Pinpoint the cell where the given text exists, returning its [X, Y] midpoint coordinate. 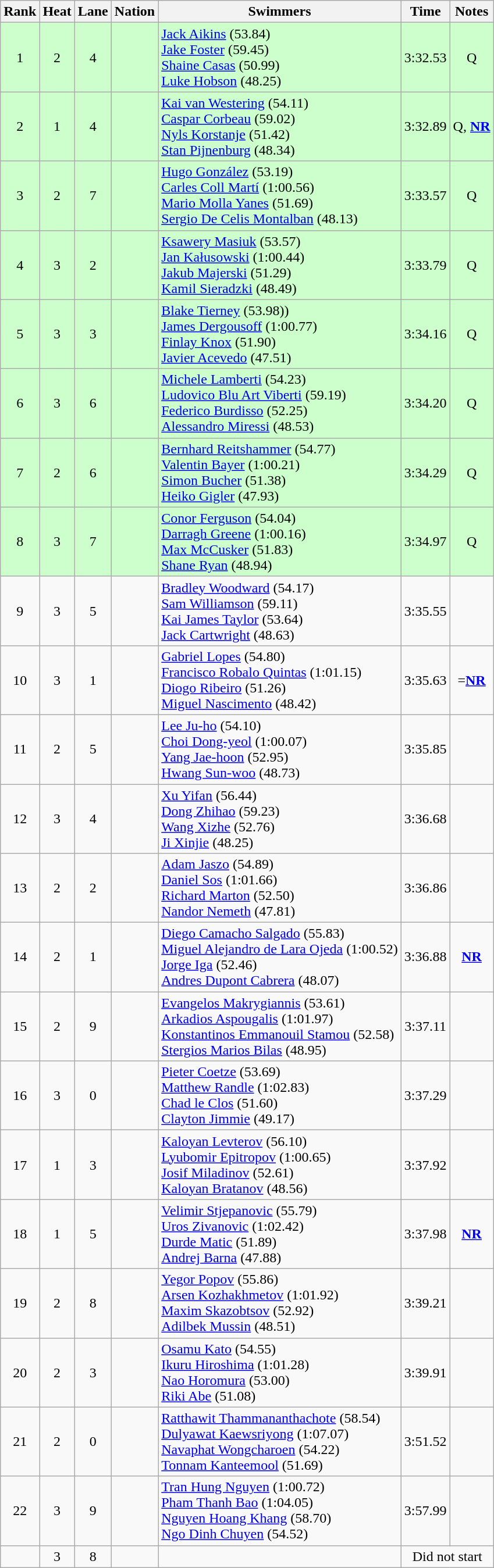
3:37.92 [425, 1165]
3:57.99 [425, 1510]
Gabriel Lopes (54.80)Francisco Robalo Quintas (1:01.15)Diogo Ribeiro (51.26)Miguel Nascimento (48.42) [280, 680]
3:35.63 [425, 680]
22 [20, 1510]
3:37.98 [425, 1234]
Kai van Westering (54.11)Caspar Corbeau (59.02)Nyls Korstanje (51.42)Stan Pijnenburg (48.34) [280, 127]
Michele Lamberti (54.23)Ludovico Blu Art Viberti (59.19)Federico Burdisso (52.25)Alessandro Miressi (48.53) [280, 403]
Yegor Popov (55.86)Arsen Kozhakhmetov (1:01.92)Maxim Skazobtsov (52.92)Adilbek Mussin (48.51) [280, 1303]
Bradley Woodward (54.17)Sam Williamson (59.11)Kai James Taylor (53.64)Jack Cartwright (48.63) [280, 610]
3:34.29 [425, 472]
Rank [20, 12]
3:33.79 [425, 265]
3:33.57 [425, 195]
Nation [134, 12]
3:51.52 [425, 1442]
10 [20, 680]
Evangelos Makrygiannis (53.61)Arkadios Aspougalis (1:01.97)Konstantinos Emmanouil Stamou (52.58)Stergios Marios Bilas (48.95) [280, 1027]
3:37.29 [425, 1095]
Jack Aikins (53.84)Jake Foster (59.45)Shaine Casas (50.99)Luke Hobson (48.25) [280, 57]
Bernhard Reitshammer (54.77)Valentin Bayer (1:00.21)Simon Bucher (51.38)Heiko Gigler (47.93) [280, 472]
3:34.20 [425, 403]
Did not start [447, 1556]
3:36.86 [425, 888]
Osamu Kato (54.55)Ikuru Hiroshima (1:01.28)Nao Horomura (53.00)Riki Abe (51.08) [280, 1372]
15 [20, 1027]
3:34.16 [425, 334]
Xu Yifan (56.44)Dong Zhihao (59.23)Wang Xizhe (52.76)Ji Xinjie (48.25) [280, 819]
Hugo González (53.19)Carles Coll Martí (1:00.56)Mario Molla Yanes (51.69)Sergio De Celis Montalban (48.13) [280, 195]
Tran Hung Nguyen (1:00.72)Pham Thanh Bao (1:04.05)Nguyen Hoang Khang (58.70)Ngo Dinh Chuyen (54.52) [280, 1510]
3:32.89 [425, 127]
14 [20, 957]
3:36.88 [425, 957]
3:34.97 [425, 542]
Kaloyan Levterov (56.10)Lyubomir Epitropov (1:00.65)Josif Miladinov (52.61)Kaloyan Bratanov (48.56) [280, 1165]
12 [20, 819]
Velimir Stjepanovic (55.79)Uros Zivanovic (1:02.42)Durde Matic (51.89) Andrej Barna (47.88) [280, 1234]
3:39.21 [425, 1303]
Time [425, 12]
11 [20, 749]
Notes [471, 12]
Q, NR [471, 127]
3:37.11 [425, 1027]
Lee Ju-ho (54.10)Choi Dong-yeol (1:00.07)Yang Jae-hoon (52.95)Hwang Sun-woo (48.73) [280, 749]
16 [20, 1095]
3:39.91 [425, 1372]
21 [20, 1442]
Ksawery Masiuk (53.57)Jan Kałusowski (1:00.44)Jakub Majerski (51.29)Kamil Sieradzki (48.49) [280, 265]
Conor Ferguson (54.04)Darragh Greene (1:00.16)Max McCusker (51.83)Shane Ryan (48.94) [280, 542]
3:36.68 [425, 819]
13 [20, 888]
17 [20, 1165]
20 [20, 1372]
Heat [57, 12]
19 [20, 1303]
Adam Jaszo (54.89)Daniel Sos (1:01.66)Richard Marton (52.50)Nandor Nemeth (47.81) [280, 888]
Diego Camacho Salgado (55.83)Miguel Alejandro de Lara Ojeda (1:00.52)Jorge Iga (52.46)Andres Dupont Cabrera (48.07) [280, 957]
Swimmers [280, 12]
3:32.53 [425, 57]
Lane [93, 12]
Blake Tierney (53.98))James Dergousoff (1:00.77)Finlay Knox (51.90)Javier Acevedo (47.51) [280, 334]
3:35.55 [425, 610]
18 [20, 1234]
=NR [471, 680]
3:35.85 [425, 749]
Ratthawit Thammananthachote (58.54)Dulyawat Kaewsriyong (1:07.07)Navaphat Wongcharoen (54.22)Tonnam Kanteemool (51.69) [280, 1442]
Pieter Coetze (53.69)Matthew Randle (1:02.83)Chad le Clos (51.60)Clayton Jimmie (49.17) [280, 1095]
